Provide the (X, Y) coordinate of the cell's center where the given text is located.  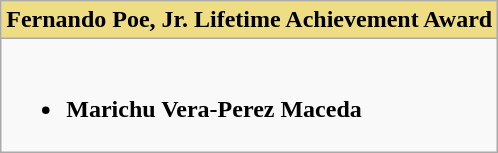
Fernando Poe, Jr. Lifetime Achievement Award (250, 20)
Marichu Vera-Perez Maceda (250, 96)
